Pinpoint the cell where the given text exists, returning its (x, y) midpoint coordinate. 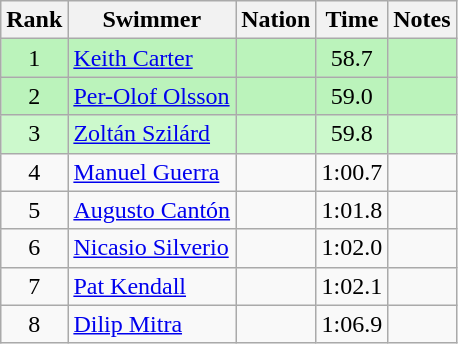
Rank (34, 20)
59.8 (352, 134)
Pat Kendall (152, 286)
Notes (422, 20)
Augusto Cantón (152, 210)
Manuel Guerra (152, 172)
Nicasio Silverio (152, 248)
4 (34, 172)
Nation (276, 20)
8 (34, 324)
1 (34, 58)
3 (34, 134)
6 (34, 248)
Dilip Mitra (152, 324)
Swimmer (152, 20)
Time (352, 20)
1:06.9 (352, 324)
58.7 (352, 58)
5 (34, 210)
Per-Olof Olsson (152, 96)
59.0 (352, 96)
Zoltán Szilárd (152, 134)
1:00.7 (352, 172)
Keith Carter (152, 58)
1:02.1 (352, 286)
7 (34, 286)
1:02.0 (352, 248)
2 (34, 96)
1:01.8 (352, 210)
